Detect which cell encompasses the target text, then output its [x, y] center coordinate. 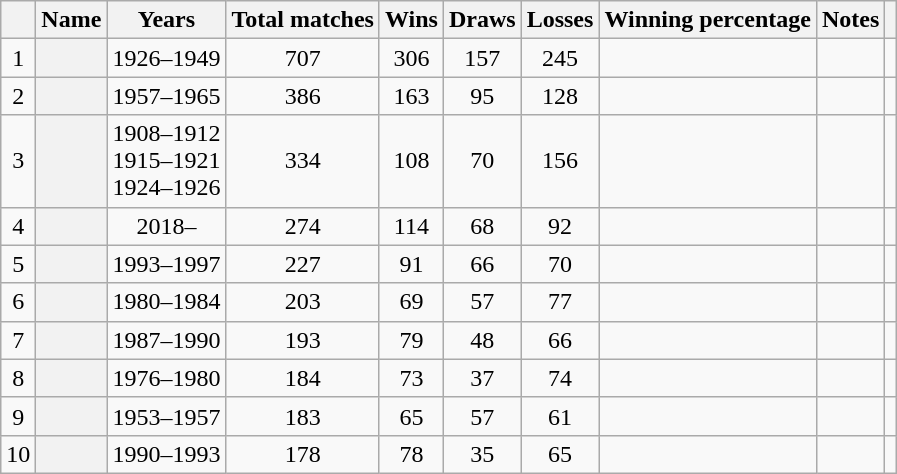
156 [560, 161]
1953–1957 [166, 416]
6 [18, 302]
Name [72, 20]
183 [303, 416]
7 [18, 340]
386 [303, 96]
184 [303, 378]
69 [411, 302]
92 [560, 226]
Notes [850, 20]
78 [411, 454]
10 [18, 454]
128 [560, 96]
Years [166, 20]
108 [411, 161]
Losses [560, 20]
95 [482, 96]
5 [18, 264]
8 [18, 378]
74 [560, 378]
157 [482, 58]
203 [303, 302]
68 [482, 226]
Winning percentage [708, 20]
1957–1965 [166, 96]
707 [303, 58]
1976–1980 [166, 378]
9 [18, 416]
1926–1949 [166, 58]
79 [411, 340]
77 [560, 302]
Wins [411, 20]
1 [18, 58]
4 [18, 226]
3 [18, 161]
334 [303, 161]
61 [560, 416]
193 [303, 340]
1990–1993 [166, 454]
163 [411, 96]
1993–1997 [166, 264]
Total matches [303, 20]
37 [482, 378]
35 [482, 454]
1980–1984 [166, 302]
1908–19121915–19211924–1926 [166, 161]
Draws [482, 20]
48 [482, 340]
227 [303, 264]
306 [411, 58]
245 [560, 58]
91 [411, 264]
114 [411, 226]
2 [18, 96]
1987–1990 [166, 340]
274 [303, 226]
2018– [166, 226]
178 [303, 454]
73 [411, 378]
